Find where the given text appears and provide that cell's center as (x, y) coordinate. 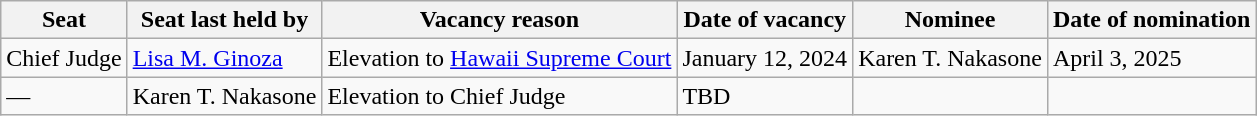
Date of nomination (1151, 20)
Chief Judge (64, 58)
Elevation to Chief Judge (500, 96)
Seat (64, 20)
Vacancy reason (500, 20)
— (64, 96)
April 3, 2025 (1151, 58)
Seat last held by (224, 20)
Nominee (950, 20)
Lisa M. Ginoza (224, 58)
Date of vacancy (765, 20)
Elevation to Hawaii Supreme Court (500, 58)
TBD (765, 96)
January 12, 2024 (765, 58)
